Locate the cell with the specified text and output its [X, Y] center coordinate. 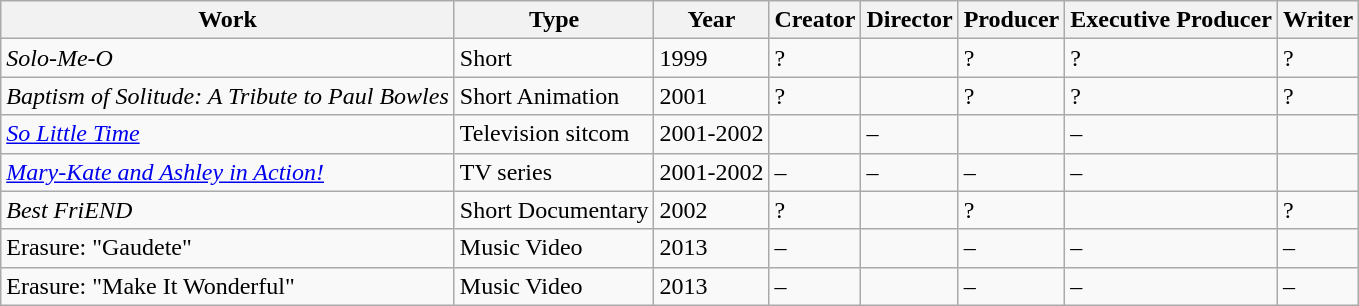
Solo-Me-O [228, 58]
Best FriEND [228, 210]
Executive Producer [1172, 20]
Erasure: "Make It Wonderful" [228, 286]
Creator [815, 20]
Producer [1012, 20]
So Little Time [228, 134]
Short Documentary [554, 210]
Writer [1318, 20]
Type [554, 20]
Year [712, 20]
Erasure: "Gaudete" [228, 248]
Television sitcom [554, 134]
TV series [554, 172]
Director [910, 20]
1999 [712, 58]
Work [228, 20]
2001 [712, 96]
2002 [712, 210]
Short Animation [554, 96]
Baptism of Solitude: A Tribute to Paul Bowles [228, 96]
Mary-Kate and Ashley in Action! [228, 172]
Short [554, 58]
